Output the (X, Y) coordinate of the center of the cell containing the given text.  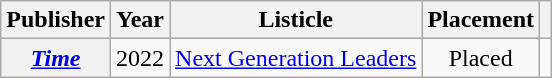
Listicle (296, 20)
Placed (481, 58)
Placement (481, 20)
2022 (140, 58)
Year (140, 20)
Time (56, 58)
Publisher (56, 20)
Next Generation Leaders (296, 58)
